Search for the cell housing the specified text and yield its [X, Y] center coordinate. 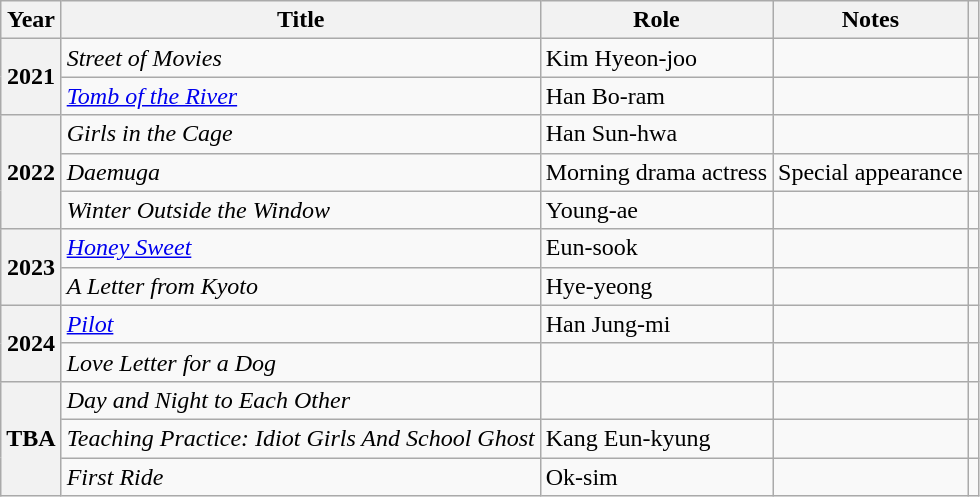
Tomb of the River [300, 96]
2021 [31, 77]
Pilot [300, 324]
Honey Sweet [300, 248]
Hye-yeong [656, 286]
Eun-sook [656, 248]
Girls in the Cage [300, 134]
Ok-sim [656, 477]
Kang Eun-kyung [656, 438]
Winter Outside the Window [300, 210]
Morning drama actress [656, 172]
Teaching Practice: Idiot Girls And School Ghost [300, 438]
Special appearance [871, 172]
Day and Night to Each Other [300, 400]
Love Letter for a Dog [300, 362]
2024 [31, 343]
Kim Hyeon-joo [656, 58]
Han Sun-hwa [656, 134]
Street of Movies [300, 58]
Title [300, 20]
Daemuga [300, 172]
Notes [871, 20]
TBA [31, 438]
Young-ae [656, 210]
Han Jung-mi [656, 324]
Year [31, 20]
A Letter from Kyoto [300, 286]
2022 [31, 172]
Han Bo-ram [656, 96]
First Ride [300, 477]
Role [656, 20]
2023 [31, 267]
